Detect which cell encompasses the target text, then output its (X, Y) center coordinate. 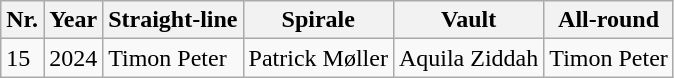
Aquila Ziddah (468, 58)
Spirale (318, 20)
2024 (74, 58)
Vault (468, 20)
Year (74, 20)
All-round (609, 20)
15 (22, 58)
Nr. (22, 20)
Patrick Møller (318, 58)
Straight-line (173, 20)
